Find where the given text appears and provide that cell's center as (X, Y) coordinate. 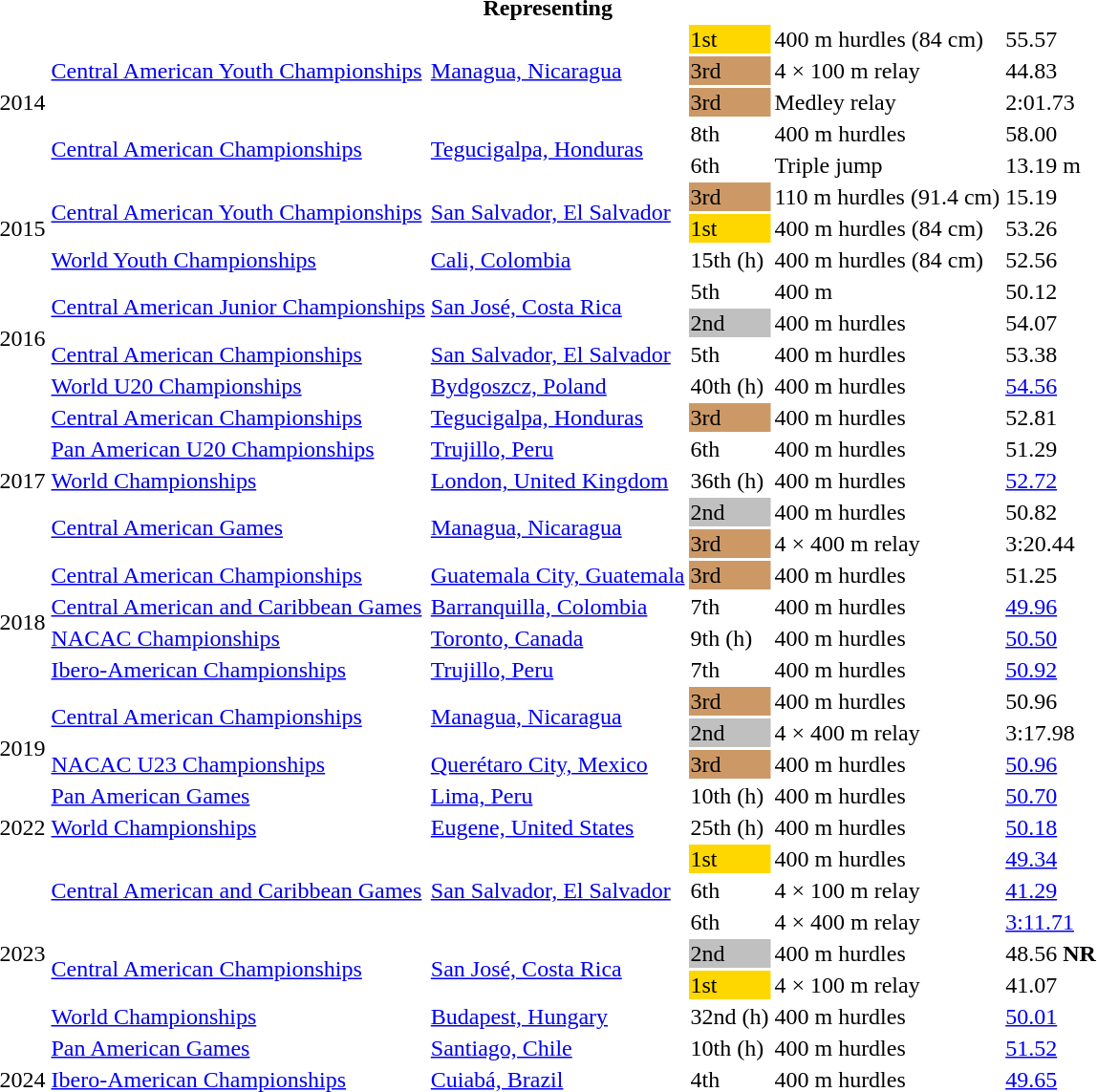
Ibero-American Championships (238, 670)
Central American Games (238, 527)
World Youth Championships (238, 260)
9th (h) (730, 638)
Bydgoszcz, Poland (558, 386)
Barranquilla, Colombia (558, 607)
Eugene, United States (558, 827)
Budapest, Hungary (558, 1017)
40th (h) (730, 386)
15th (h) (730, 260)
36th (h) (730, 481)
Central American Junior Championships (238, 308)
8th (730, 134)
Santiago, Chile (558, 1048)
Cali, Colombia (558, 260)
Toronto, Canada (558, 638)
Medley relay (887, 102)
NACAC U23 Championships (238, 764)
London, United Kingdom (558, 481)
32nd (h) (730, 1017)
Lima, Peru (558, 796)
Guatemala City, Guatemala (558, 575)
110 m hurdles (91.4 cm) (887, 197)
400 m (887, 291)
World U20 Championships (238, 386)
Querétaro City, Mexico (558, 764)
NACAC Championships (238, 638)
Pan American U20 Championships (238, 449)
25th (h) (730, 827)
Triple jump (887, 165)
